Search for the cell housing the specified text and yield its [X, Y] center coordinate. 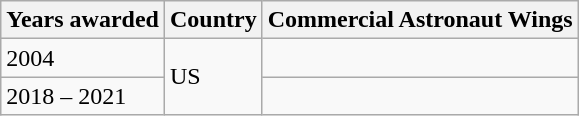
Commercial Astronaut Wings [420, 20]
2004 [83, 58]
US [213, 77]
Country [213, 20]
2018 – 2021 [83, 96]
Years awarded [83, 20]
